Identify which cell holds the provided text, then report its [x, y] central coordinate. 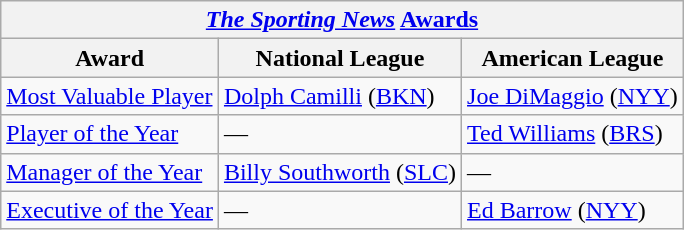
National League [340, 58]
Award [110, 58]
The Sporting News Awards [342, 20]
Executive of the Year [110, 210]
Ed Barrow (NYY) [573, 210]
American League [573, 58]
Player of the Year [110, 134]
Billy Southworth (SLC) [340, 172]
Joe DiMaggio (NYY) [573, 96]
Most Valuable Player [110, 96]
Manager of the Year [110, 172]
Ted Williams (BRS) [573, 134]
Dolph Camilli (BKN) [340, 96]
